Output the [x, y] coordinate of the center of the cell containing the given text.  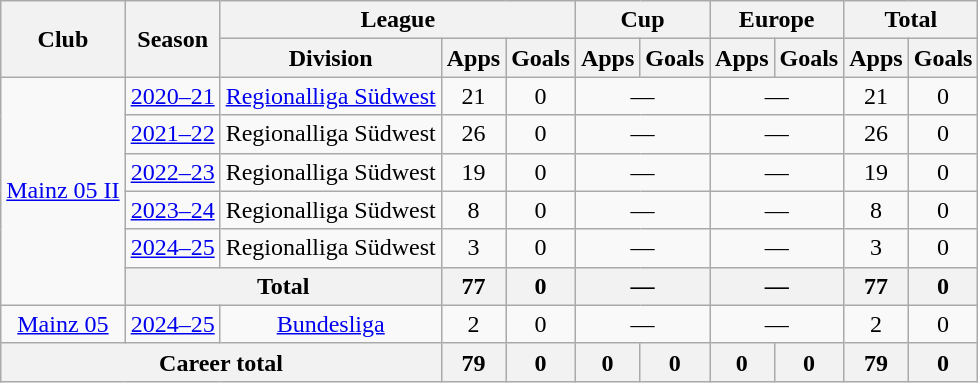
Mainz 05 II [63, 191]
Mainz 05 [63, 324]
Division [330, 58]
Cup [642, 20]
2023–24 [172, 210]
Season [172, 39]
League [398, 20]
Bundesliga [330, 324]
Europe [777, 20]
2021–22 [172, 134]
Career total [221, 362]
2022–23 [172, 172]
Club [63, 39]
2020–21 [172, 96]
